Determine the [x, y] coordinate at the center of the cell enclosing the given text.  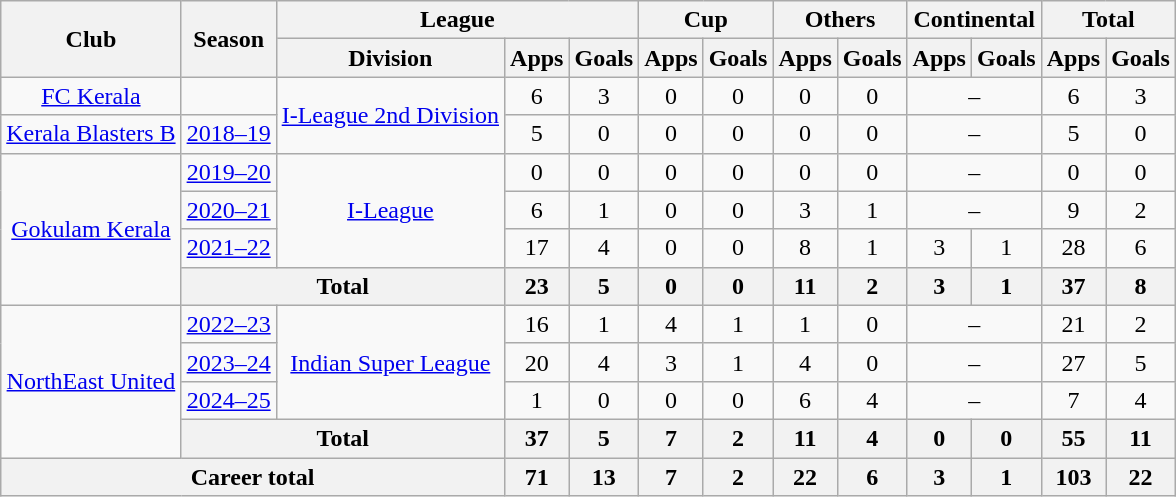
I-League [390, 210]
2021–22 [228, 248]
55 [1073, 438]
13 [604, 477]
I-League 2nd Division [390, 115]
20 [537, 362]
Cup [706, 20]
28 [1073, 248]
17 [537, 248]
Season [228, 39]
Gokulam Kerala [91, 229]
21 [1073, 324]
2020–21 [228, 210]
Others [840, 20]
Continental [974, 20]
Career total [253, 477]
2023–24 [228, 362]
2018–19 [228, 134]
Indian Super League [390, 362]
16 [537, 324]
NorthEast United [91, 381]
FC Kerala [91, 96]
71 [537, 477]
2019–20 [228, 172]
9 [1073, 210]
Club [91, 39]
27 [1073, 362]
2024–25 [228, 400]
103 [1073, 477]
23 [537, 286]
Kerala Blasters B [91, 134]
2022–23 [228, 324]
League [458, 20]
Division [390, 58]
